Determine the (x, y) coordinate at the center of the cell enclosing the given text.  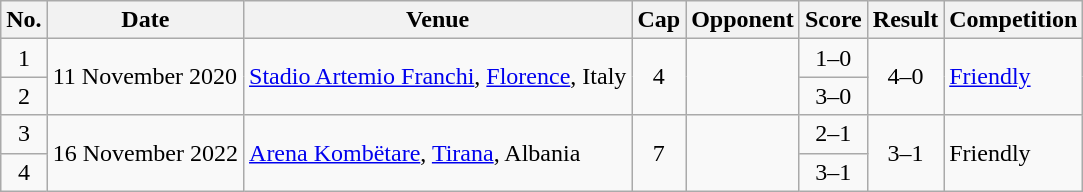
Result (905, 20)
Cap (659, 20)
4–0 (905, 77)
3 (24, 134)
Opponent (743, 20)
Arena Kombëtare, Tirana, Albania (438, 153)
Score (833, 20)
Stadio Artemio Franchi, Florence, Italy (438, 77)
1 (24, 58)
7 (659, 153)
2 (24, 96)
No. (24, 20)
Venue (438, 20)
3–0 (833, 96)
Competition (1014, 20)
Date (145, 20)
16 November 2022 (145, 153)
2–1 (833, 134)
11 November 2020 (145, 77)
1–0 (833, 58)
